Capture the cell that displays the provided text and extract its (x, y) central coordinate. 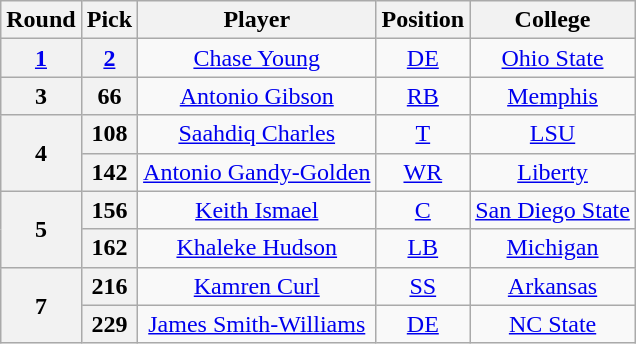
Antonio Gibson (257, 96)
Arkansas (553, 286)
4 (41, 153)
Ohio State (553, 58)
162 (109, 248)
1 (41, 58)
LSU (553, 134)
142 (109, 172)
James Smith-Williams (257, 324)
T (423, 134)
Memphis (553, 96)
NC State (553, 324)
Chase Young (257, 58)
216 (109, 286)
3 (41, 96)
LB (423, 248)
Pick (109, 20)
108 (109, 134)
WR (423, 172)
7 (41, 305)
Michigan (553, 248)
Liberty (553, 172)
Khaleke Hudson (257, 248)
Kamren Curl (257, 286)
Player (257, 20)
SS (423, 286)
Antonio Gandy-Golden (257, 172)
5 (41, 229)
2 (109, 58)
C (423, 210)
San Diego State (553, 210)
229 (109, 324)
Position (423, 20)
66 (109, 96)
Saahdiq Charles (257, 134)
Round (41, 20)
College (553, 20)
RB (423, 96)
156 (109, 210)
Keith Ismael (257, 210)
